Capture the cell that displays the provided text and extract its [x, y] central coordinate. 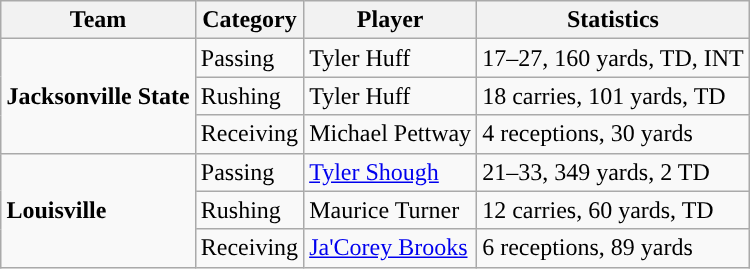
Michael Pettway [390, 134]
Louisville [98, 210]
17–27, 160 yards, TD, INT [614, 58]
Team [98, 20]
12 carries, 60 yards, TD [614, 210]
21–33, 349 yards, 2 TD [614, 172]
Maurice Turner [390, 210]
Player [390, 20]
Statistics [614, 20]
Tyler Shough [390, 172]
Jacksonville State [98, 96]
6 receptions, 89 yards [614, 248]
4 receptions, 30 yards [614, 134]
Category [249, 20]
Ja'Corey Brooks [390, 248]
18 carries, 101 yards, TD [614, 96]
